Return the [X, Y] coordinate for the center point of the cell that contains the specified text.  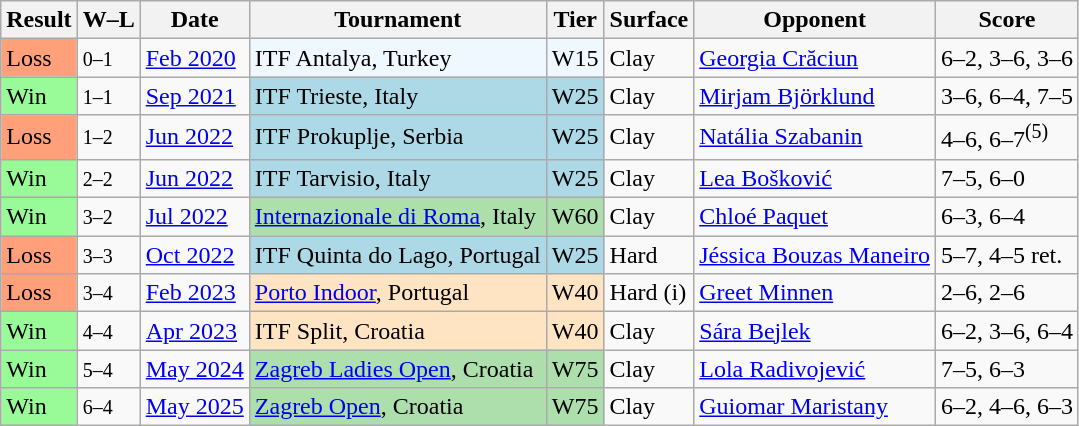
May 2025 [194, 407]
2–2 [108, 178]
Tournament [398, 20]
Opponent [815, 20]
ITF Trieste, Italy [398, 96]
1–1 [108, 96]
3–6, 6–4, 7–5 [1006, 96]
6–3, 6–4 [1006, 217]
Hard [649, 255]
0–1 [108, 58]
2–6, 2–6 [1006, 293]
Jéssica Bouzas Maneiro [815, 255]
May 2024 [194, 369]
Sep 2021 [194, 96]
3–4 [108, 293]
Sára Bejlek [815, 331]
Lola Radivojević [815, 369]
ITF Prokuplje, Serbia [398, 138]
5–4 [108, 369]
3–2 [108, 217]
Greet Minnen [815, 293]
Tier [575, 20]
Result [39, 20]
Apr 2023 [194, 331]
6–2, 4–6, 6–3 [1006, 407]
6–4 [108, 407]
Natália Szabanin [815, 138]
Porto Indoor, Portugal [398, 293]
Lea Bošković [815, 178]
7–5, 6–3 [1006, 369]
Date [194, 20]
6–2, 3–6, 6–4 [1006, 331]
Internazionale di Roma, Italy [398, 217]
Oct 2022 [194, 255]
Jul 2022 [194, 217]
ITF Tarvisio, Italy [398, 178]
4–6, 6–7(5) [1006, 138]
Zagreb Open, Croatia [398, 407]
Surface [649, 20]
Georgia Crăciun [815, 58]
ITF Split, Croatia [398, 331]
6–2, 3–6, 3–6 [1006, 58]
Guiomar Maristany [815, 407]
3–3 [108, 255]
5–7, 4–5 ret. [1006, 255]
Zagreb Ladies Open, Croatia [398, 369]
Score [1006, 20]
Feb 2023 [194, 293]
4–4 [108, 331]
W60 [575, 217]
7–5, 6–0 [1006, 178]
W–L [108, 20]
Mirjam Björklund [815, 96]
ITF Quinta do Lago, Portugal [398, 255]
W15 [575, 58]
Hard (i) [649, 293]
ITF Antalya, Turkey [398, 58]
Feb 2020 [194, 58]
Chloé Paquet [815, 217]
1–2 [108, 138]
